Locate the cell with the specified text and output its [X, Y] center coordinate. 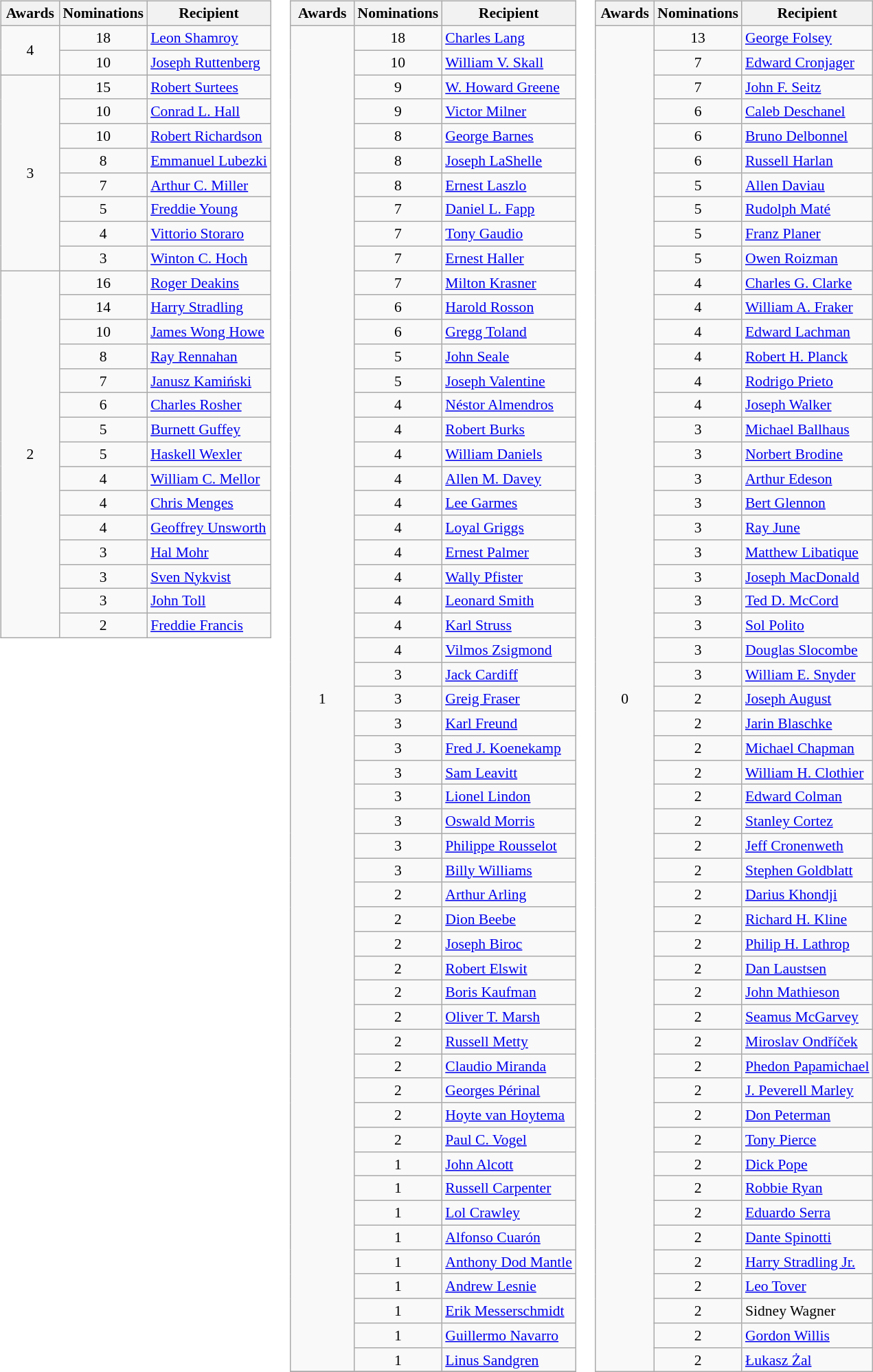
Winton C. Hoch [209, 258]
Geoffrey Unsworth [209, 528]
Ernest Laszlo [508, 185]
Arthur Arling [508, 895]
Gordon Willis [808, 1336]
15 [103, 87]
Stephen Goldblatt [808, 870]
Rudolph Maté [808, 210]
Tony Gaudio [508, 234]
Sven Nykvist [209, 576]
Anthony Dod Mantle [508, 1262]
Harry Stradling Jr. [808, 1262]
Don Peterman [808, 1115]
Philip H. Lathrop [808, 944]
Alfonso Cuarón [508, 1237]
Dick Pope [808, 1164]
Joseph Ruttenberg [209, 63]
Charles G. Clarke [808, 283]
Phedon Papamichael [808, 1066]
Charles Rosher [209, 405]
Robert Elswit [508, 968]
Néstor Almendros [508, 405]
J. Peverell Marley [808, 1090]
Dion Beebe [508, 919]
Oswald Morris [508, 821]
Daniel L. Fapp [508, 210]
16 [103, 283]
Leo Tover [808, 1286]
Ted D. McCord [808, 601]
Emmanuel Lubezki [209, 161]
Leonard Smith [508, 601]
Miroslav Ondříček [808, 1042]
Bert Glennon [808, 503]
Hoyte van Hoytema [508, 1115]
Robert Surtees [209, 87]
Burnett Guffey [209, 429]
Joseph MacDonald [808, 576]
Joseph Walker [808, 405]
Stanley Cortez [808, 821]
Freddie Young [209, 210]
William E. Snyder [808, 675]
Arthur Edeson [808, 479]
Rodrigo Prieto [808, 381]
Vilmos Zsigmond [508, 650]
Joseph LaShelle [508, 161]
Owen Roizman [808, 258]
Hal Mohr [209, 552]
Franz Planer [808, 234]
Claudio Miranda [508, 1066]
Ernest Haller [508, 258]
Darius Khondji [808, 895]
Wally Pfister [508, 576]
John F. Seitz [808, 87]
Richard H. Kline [808, 919]
Haskell Wexler [209, 454]
Guillermo Navarro [508, 1336]
Paul C. Vogel [508, 1140]
Allen M. Davey [508, 479]
Tony Pierce [808, 1140]
Lol Crawley [508, 1213]
Michael Ballhaus [808, 429]
Joseph Valentine [508, 381]
Russell Harlan [808, 161]
Ray Rennahan [209, 357]
Philippe Rousselot [508, 846]
Russell Carpenter [508, 1189]
George Folsey [808, 38]
Linus Sandgren [508, 1360]
Joseph Biroc [508, 944]
Janusz Kamiński [209, 381]
Greig Fraser [508, 699]
James Wong Howe [209, 332]
Robert H. Planck [808, 357]
Georges Périnal [508, 1090]
William Daniels [508, 454]
George Barnes [508, 136]
Lionel Lindon [508, 797]
Victor Milner [508, 111]
Jarin Blaschke [808, 723]
Joseph August [808, 699]
Loyal Griggs [508, 528]
Andrew Lesnie [508, 1286]
Fred J. Koenekamp [508, 748]
Robert Richardson [209, 136]
13 [698, 38]
Edward Colman [808, 797]
Charles Lang [508, 38]
Edward Lachman [808, 332]
Leon Shamroy [209, 38]
Dante Spinotti [808, 1237]
14 [103, 307]
Łukasz Żal [808, 1360]
Harold Rosson [508, 307]
Erik Messerschmidt [508, 1311]
Michael Chapman [808, 748]
Lee Garmes [508, 503]
Allen Daviau [808, 185]
Douglas Slocombe [808, 650]
Freddie Francis [209, 625]
Caleb Deschanel [808, 111]
0 [625, 698]
Arthur C. Miller [209, 185]
Vittorio Storaro [209, 234]
Ray June [808, 528]
Oliver T. Marsh [508, 1017]
Eduardo Serra [808, 1213]
Bruno Delbonnel [808, 136]
Sol Polito [808, 625]
Russell Metty [508, 1042]
Sam Leavitt [508, 772]
John Mathieson [808, 993]
John Alcott [508, 1164]
Seamus McGarvey [808, 1017]
William C. Mellor [209, 479]
Robert Burks [508, 429]
Harry Stradling [209, 307]
Robbie Ryan [808, 1189]
W. Howard Greene [508, 87]
William A. Fraker [808, 307]
Billy Williams [508, 870]
Sidney Wagner [808, 1311]
Dan Laustsen [808, 968]
Conrad L. Hall [209, 111]
Matthew Libatique [808, 552]
William H. Clothier [808, 772]
Jack Cardiff [508, 675]
Norbert Brodine [808, 454]
Karl Struss [508, 625]
John Toll [209, 601]
Jeff Cronenweth [808, 846]
Ernest Palmer [508, 552]
Boris Kaufman [508, 993]
Gregg Toland [508, 332]
Chris Menges [209, 503]
Milton Krasner [508, 283]
John Seale [508, 357]
Edward Cronjager [808, 63]
William V. Skall [508, 63]
Roger Deakins [209, 283]
Karl Freund [508, 723]
